Scan for the cell matching the given text and deliver its (X, Y) coordinate at center. 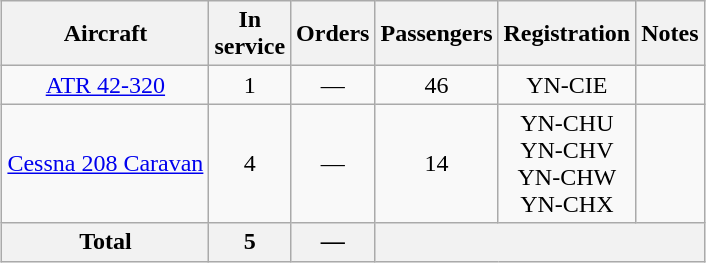
1 (250, 85)
Orders (333, 34)
Registration (567, 34)
4 (250, 164)
YN-CHUYN-CHVYN-CHWYN-CHX (567, 164)
Passengers (436, 34)
5 (250, 242)
Total (106, 242)
Notes (670, 34)
14 (436, 164)
Cessna 208 Caravan (106, 164)
In service (250, 34)
ATR 42-320 (106, 85)
YN-CIE (567, 85)
Aircraft (106, 34)
46 (436, 85)
